Detect which cell encompasses the target text, then output its [X, Y] center coordinate. 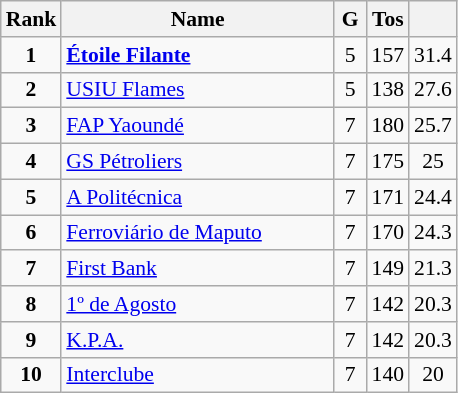
9 [32, 340]
Name [198, 19]
25.7 [433, 126]
27.6 [433, 90]
4 [32, 162]
6 [32, 233]
1 [32, 55]
21.3 [433, 269]
Rank [32, 19]
157 [388, 55]
USIU Flames [198, 90]
171 [388, 197]
149 [388, 269]
Étoile Filante [198, 55]
8 [32, 304]
GS Pétroliers [198, 162]
K.P.A. [198, 340]
180 [388, 126]
24.3 [433, 233]
25 [433, 162]
31.4 [433, 55]
2 [32, 90]
FAP Yaoundé [198, 126]
1º de Agosto [198, 304]
First Bank [198, 269]
G [350, 19]
A Politécnica [198, 197]
20 [433, 375]
138 [388, 90]
175 [388, 162]
10 [32, 375]
Ferroviário de Maputo [198, 233]
Tos [388, 19]
140 [388, 375]
Interclube [198, 375]
170 [388, 233]
24.4 [433, 197]
3 [32, 126]
